Determine the (X, Y) coordinate at the center of the cell enclosing the given text.  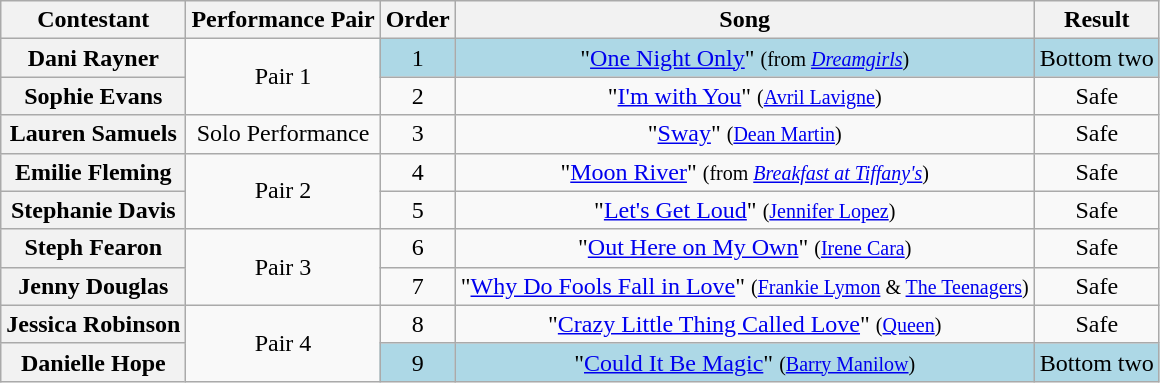
"Crazy Little Thing Called Love" (Queen) (744, 324)
Steph Fearon (94, 248)
Performance Pair (283, 20)
Jessica Robinson (94, 324)
9 (418, 362)
Contestant (94, 20)
Emilie Fleming (94, 172)
6 (418, 248)
Dani Rayner (94, 58)
"Out Here on My Own" (Irene Cara) (744, 248)
Danielle Hope (94, 362)
Pair 3 (283, 267)
"Moon River" (from Breakfast at Tiffany's) (744, 172)
Order (418, 20)
Jenny Douglas (94, 286)
"One Night Only" (from Dreamgirls) (744, 58)
Pair 1 (283, 77)
5 (418, 210)
Solo Performance (283, 134)
"Could It Be Magic" (Barry Manilow) (744, 362)
Pair 2 (283, 191)
Sophie Evans (94, 96)
Result (1096, 20)
1 (418, 58)
Song (744, 20)
"Why Do Fools Fall in Love" (Frankie Lymon & The Teenagers) (744, 286)
7 (418, 286)
4 (418, 172)
Stephanie Davis (94, 210)
Pair 4 (283, 343)
"Sway" (Dean Martin) (744, 134)
"Let's Get Loud" (Jennifer Lopez) (744, 210)
2 (418, 96)
"I'm with You" (Avril Lavigne) (744, 96)
3 (418, 134)
Lauren Samuels (94, 134)
8 (418, 324)
